Detect which cell encompasses the target text, then output its (x, y) center coordinate. 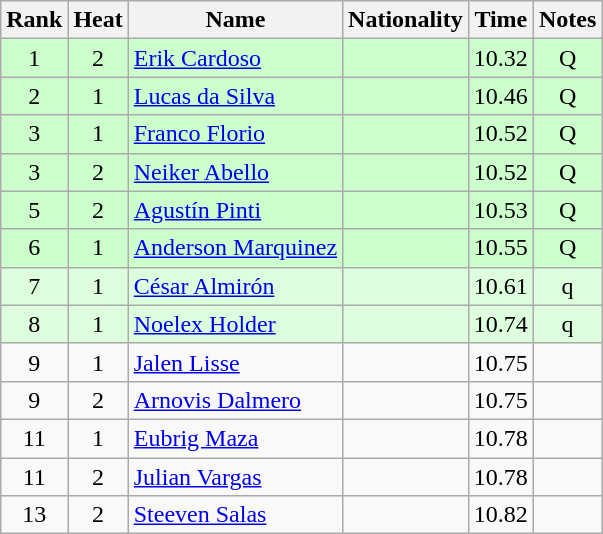
7 (34, 286)
Rank (34, 20)
10.55 (500, 248)
Anderson Marquinez (235, 248)
Lucas da Silva (235, 96)
6 (34, 248)
10.46 (500, 96)
Nationality (406, 20)
10.53 (500, 210)
10.32 (500, 58)
Agustín Pinti (235, 210)
Neiker Abello (235, 172)
Steeven Salas (235, 515)
Name (235, 20)
8 (34, 324)
Arnovis Dalmero (235, 400)
Erik Cardoso (235, 58)
Jalen Lisse (235, 362)
Heat (98, 20)
Franco Florio (235, 134)
10.82 (500, 515)
13 (34, 515)
Time (500, 20)
5 (34, 210)
Julian Vargas (235, 477)
César Almirón (235, 286)
Eubrig Maza (235, 438)
10.61 (500, 286)
Notes (567, 20)
Noelex Holder (235, 324)
10.74 (500, 324)
